Capture the cell that displays the provided text and extract its [X, Y] central coordinate. 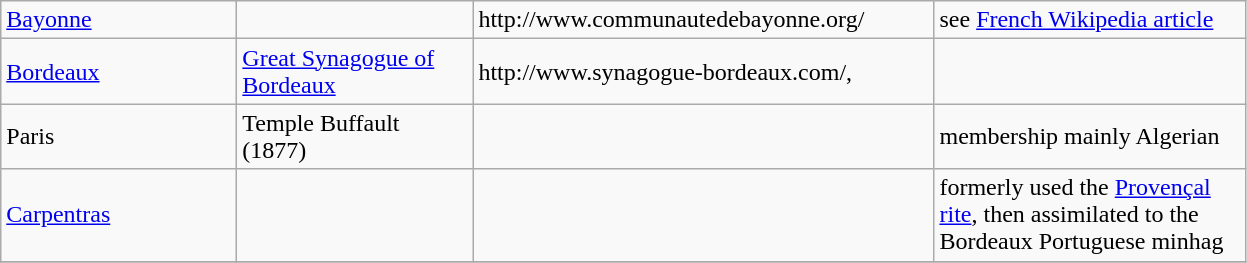
Great Synagogue of Bordeaux [355, 72]
Paris [119, 136]
http://www.communautedebayonne.org/ [704, 20]
http://www.synagogue-bordeaux.com/, [704, 72]
Temple Buffault (1877) [355, 136]
Bayonne [119, 20]
Bordeaux [119, 72]
membership mainly Algerian [1090, 136]
formerly used the Provençal rite, then assimilated to the Bordeaux Portuguese minhag [1090, 215]
see French Wikipedia article [1090, 20]
Carpentras [119, 215]
